Provide the (X, Y) coordinate of the cell's center where the given text is located.  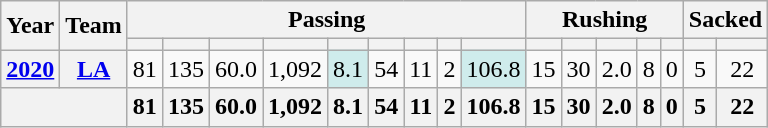
Sacked (725, 20)
2020 (30, 69)
LA (94, 69)
Passing (326, 20)
Year (30, 26)
Rushing (604, 20)
Team (94, 26)
